Locate the cell with the specified text and output its (X, Y) center coordinate. 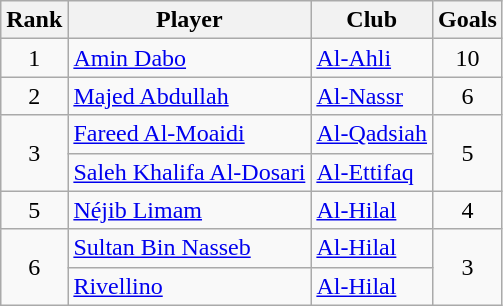
Al-Qadsiah (372, 134)
Player (190, 20)
2 (34, 96)
Club (372, 20)
Saleh Khalifa Al-Dosari (190, 172)
Rank (34, 20)
Amin Dabo (190, 58)
Majed Abdullah (190, 96)
Goals (468, 20)
Néjib Limam (190, 210)
Al-Ahli (372, 58)
Rivellino (190, 286)
Al-Ettifaq (372, 172)
Fareed Al-Moaidi (190, 134)
1 (34, 58)
10 (468, 58)
Sultan Bin Nasseb (190, 248)
Al-Nassr (372, 96)
4 (468, 210)
